For the text-containing cell, return its midpoint in [X, Y] coordinate format. 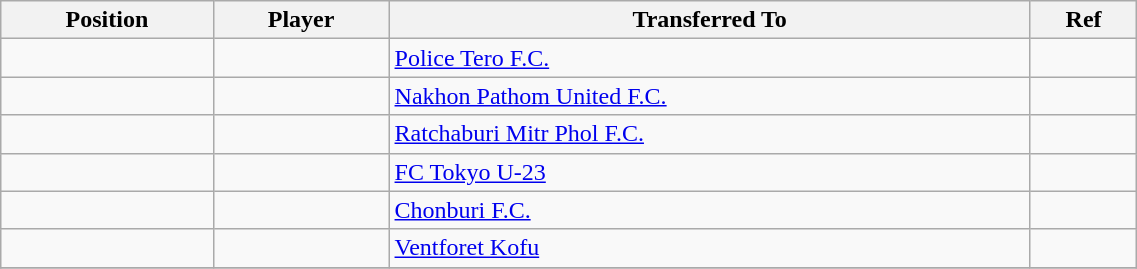
Player [301, 20]
Ratchaburi Mitr Phol F.C. [710, 134]
Transferred To [710, 20]
Position [107, 20]
Nakhon Pathom United F.C. [710, 96]
Ref [1084, 20]
Chonburi F.C. [710, 210]
FC Tokyo U-23 [710, 172]
Ventforet Kofu [710, 248]
Police Tero F.C. [710, 58]
